Scan for the cell matching the given text and deliver its [X, Y] coordinate at center. 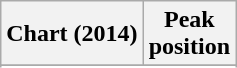
Chart (2014) [72, 34]
Peakposition [189, 34]
